Provide the (x, y) coordinate of the cell's center where the given text is located.  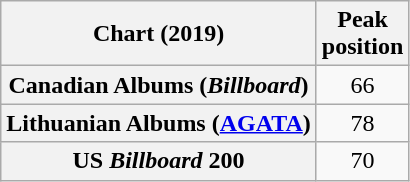
US Billboard 200 (159, 161)
Chart (2019) (159, 34)
Lithuanian Albums (AGATA) (159, 123)
70 (362, 161)
78 (362, 123)
Canadian Albums (Billboard) (159, 85)
66 (362, 85)
Peakposition (362, 34)
